Return the (x, y) coordinate for the center point of the cell that contains the specified text.  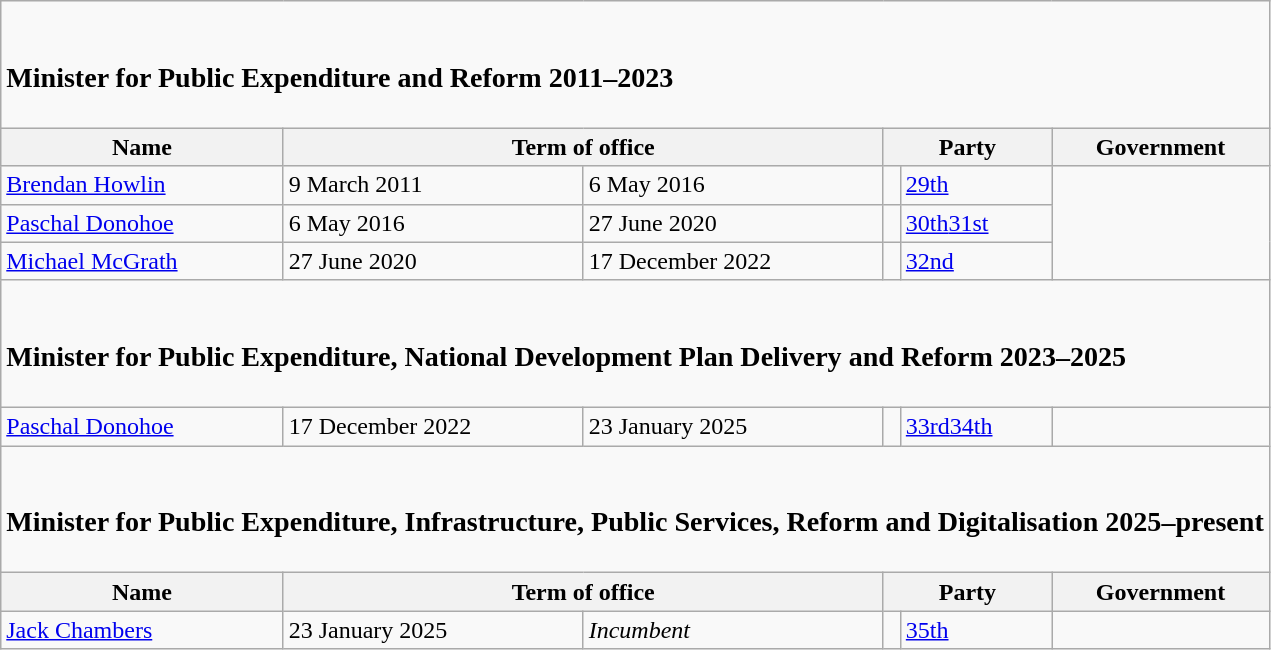
33rd34th (976, 426)
9 March 2011 (433, 185)
Minister for Public Expenditure and Reform 2011–2023 (636, 64)
Jack Chambers (142, 630)
Minister for Public Expenditure, National Development Plan Delivery and Reform 2023–2025 (636, 344)
Michael McGrath (142, 261)
Incumbent (733, 630)
30th31st (976, 223)
32nd (976, 261)
35th (976, 630)
29th (976, 185)
Brendan Howlin (142, 185)
Minister for Public Expenditure, Infrastructure, Public Services, Reform and Digitalisation 2025–present (636, 510)
